Identify which cell holds the provided text, then report its [X, Y] central coordinate. 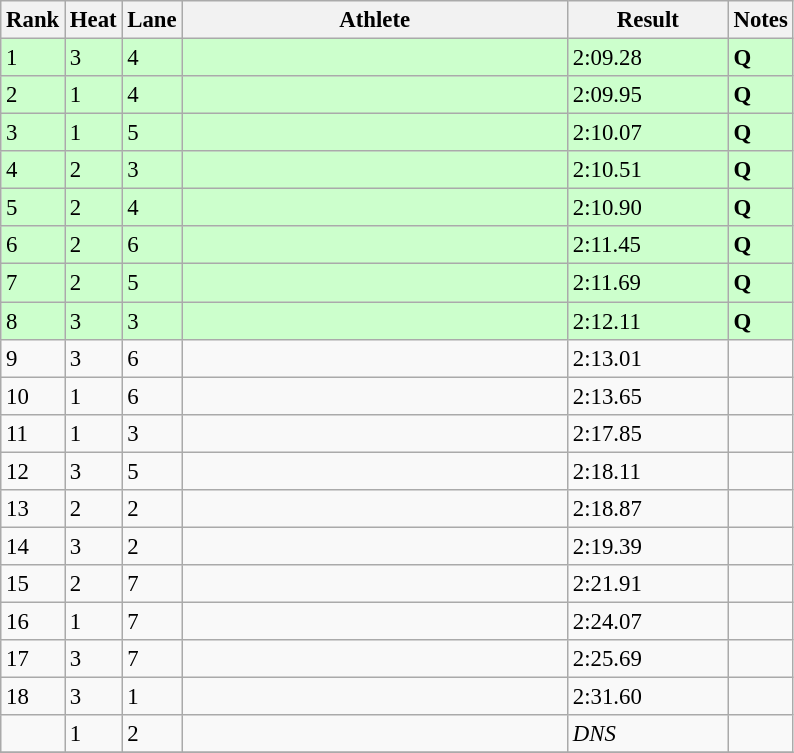
2:21.91 [648, 584]
2:18.11 [648, 471]
9 [33, 358]
2:31.60 [648, 697]
2:10.90 [648, 208]
13 [33, 509]
2:24.07 [648, 621]
2:09.28 [648, 58]
2:11.69 [648, 283]
16 [33, 621]
14 [33, 546]
2:25.69 [648, 659]
2:09.95 [648, 95]
11 [33, 433]
Heat [94, 20]
Lane [152, 20]
Result [648, 20]
2:13.01 [648, 358]
15 [33, 584]
2:12.11 [648, 321]
2:10.07 [648, 133]
2:17.85 [648, 433]
10 [33, 396]
8 [33, 321]
Rank [33, 20]
Athlete [375, 20]
2:11.45 [648, 245]
2:10.51 [648, 170]
Notes [760, 20]
17 [33, 659]
DNS [648, 734]
18 [33, 697]
2:19.39 [648, 546]
12 [33, 471]
2:13.65 [648, 396]
2:18.87 [648, 509]
